Return [X, Y] of the center of cell containing provided text 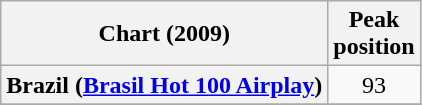
93 [374, 85]
Chart (2009) [164, 34]
Peakposition [374, 34]
Brazil (Brasil Hot 100 Airplay) [164, 85]
